Scan for the cell matching the given text and deliver its (X, Y) coordinate at center. 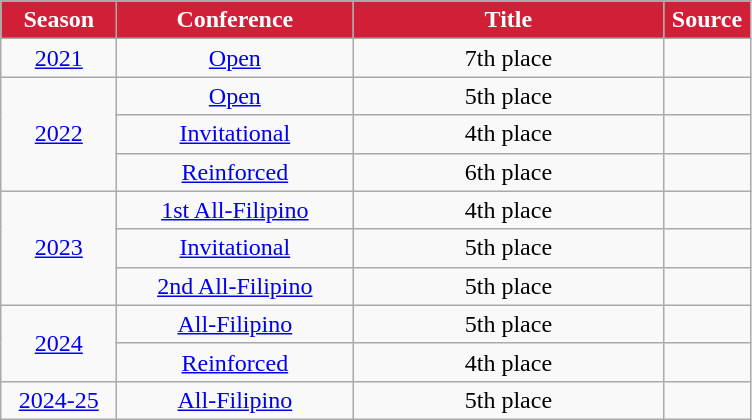
7th place (508, 58)
2024 (59, 343)
Conference (235, 20)
2023 (59, 248)
2024-25 (59, 400)
6th place (508, 172)
2nd All-Filipino (235, 286)
2021 (59, 58)
1st All-Filipino (235, 210)
Title (508, 20)
2022 (59, 134)
Season (59, 20)
Source (707, 20)
